From the cell containing the given text, extract its center point as [X, Y] coordinate. 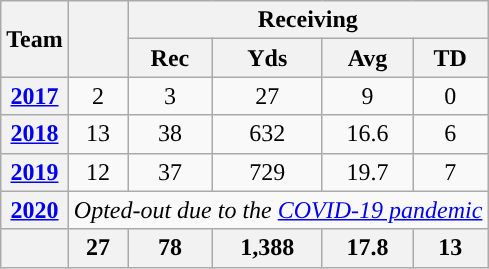
2020 [35, 210]
7 [450, 172]
0 [450, 96]
Receiving [308, 20]
632 [267, 134]
Opted-out due to the COVID-19 pandemic [278, 210]
1,388 [267, 248]
37 [170, 172]
17.8 [367, 248]
2 [98, 96]
38 [170, 134]
729 [267, 172]
2017 [35, 96]
Avg [367, 58]
Rec [170, 58]
12 [98, 172]
2018 [35, 134]
2019 [35, 172]
Team [35, 39]
19.7 [367, 172]
9 [367, 96]
3 [170, 96]
6 [450, 134]
TD [450, 58]
Yds [267, 58]
16.6 [367, 134]
78 [170, 248]
